From the cell containing the given text, extract its center point as [x, y] coordinate. 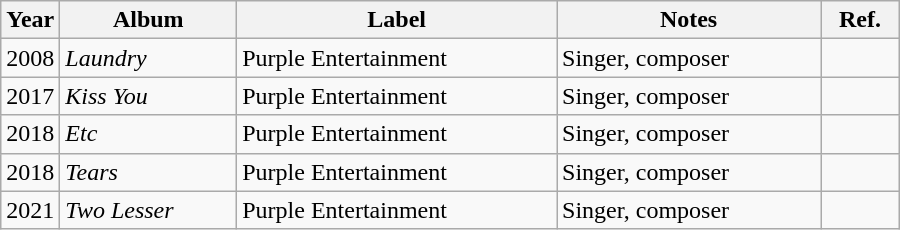
Ref. [860, 20]
Notes [689, 20]
Label [397, 20]
2021 [30, 210]
Tears [148, 172]
Kiss You [148, 96]
2017 [30, 96]
Two Lesser [148, 210]
Year [30, 20]
Etc [148, 134]
2008 [30, 58]
Laundry [148, 58]
Album [148, 20]
